Find where the given text appears and provide that cell's center as (x, y) coordinate. 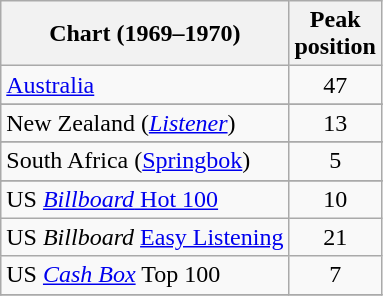
7 (335, 275)
Peakposition (335, 34)
US Billboard Hot 100 (145, 199)
Chart (1969–1970) (145, 34)
47 (335, 85)
13 (335, 123)
New Zealand (Listener) (145, 123)
US Billboard Easy Listening (145, 237)
South Africa (Springbok) (145, 161)
21 (335, 237)
5 (335, 161)
10 (335, 199)
Australia (145, 85)
US Cash Box Top 100 (145, 275)
